Scan for the cell matching the given text and deliver its (X, Y) coordinate at center. 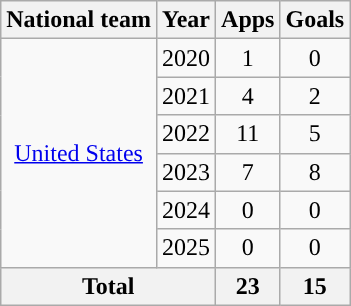
2020 (186, 58)
2023 (186, 172)
Goals (315, 20)
7 (248, 172)
Total (108, 286)
2022 (186, 134)
2024 (186, 210)
2025 (186, 248)
National team (79, 20)
5 (315, 134)
15 (315, 286)
United States (79, 153)
1 (248, 58)
2 (315, 96)
23 (248, 286)
2021 (186, 96)
Year (186, 20)
11 (248, 134)
Apps (248, 20)
4 (248, 96)
8 (315, 172)
